Identify which cell holds the provided text, then report its (X, Y) central coordinate. 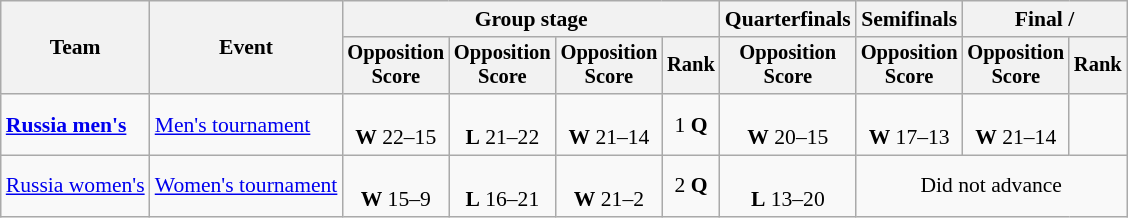
W 21–2 (610, 186)
Women's tournament (246, 186)
Semifinals (910, 19)
L 16–21 (502, 186)
Russia women's (76, 186)
Event (246, 48)
Group stage (530, 19)
L 21–22 (502, 124)
L 13–20 (788, 186)
1 Q (691, 124)
W 20–15 (788, 124)
Quarterfinals (788, 19)
Final / (1044, 19)
Did not advance (992, 186)
Russia men's (76, 124)
Team (76, 48)
W 15–9 (396, 186)
2 Q (691, 186)
W 22–15 (396, 124)
Men's tournament (246, 124)
W 17–13 (910, 124)
